Return the (x, y) coordinate for the center point of the cell that contains the specified text.  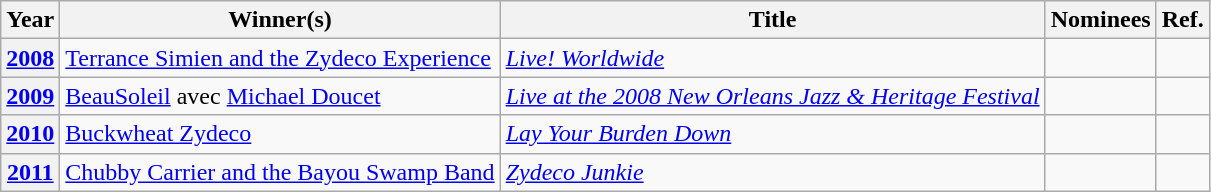
Terrance Simien and the Zydeco Experience (280, 58)
Buckwheat Zydeco (280, 134)
Year (30, 20)
Winner(s) (280, 20)
Chubby Carrier and the Bayou Swamp Band (280, 172)
BeauSoleil avec Michael Doucet (280, 96)
Live! Worldwide (772, 58)
2011 (30, 172)
Title (772, 20)
2010 (30, 134)
Ref. (1182, 20)
2009 (30, 96)
2008 (30, 58)
Zydeco Junkie (772, 172)
Lay Your Burden Down (772, 134)
Live at the 2008 New Orleans Jazz & Heritage Festival (772, 96)
Nominees (1100, 20)
